Locate the cell with the specified text and output its (x, y) center coordinate. 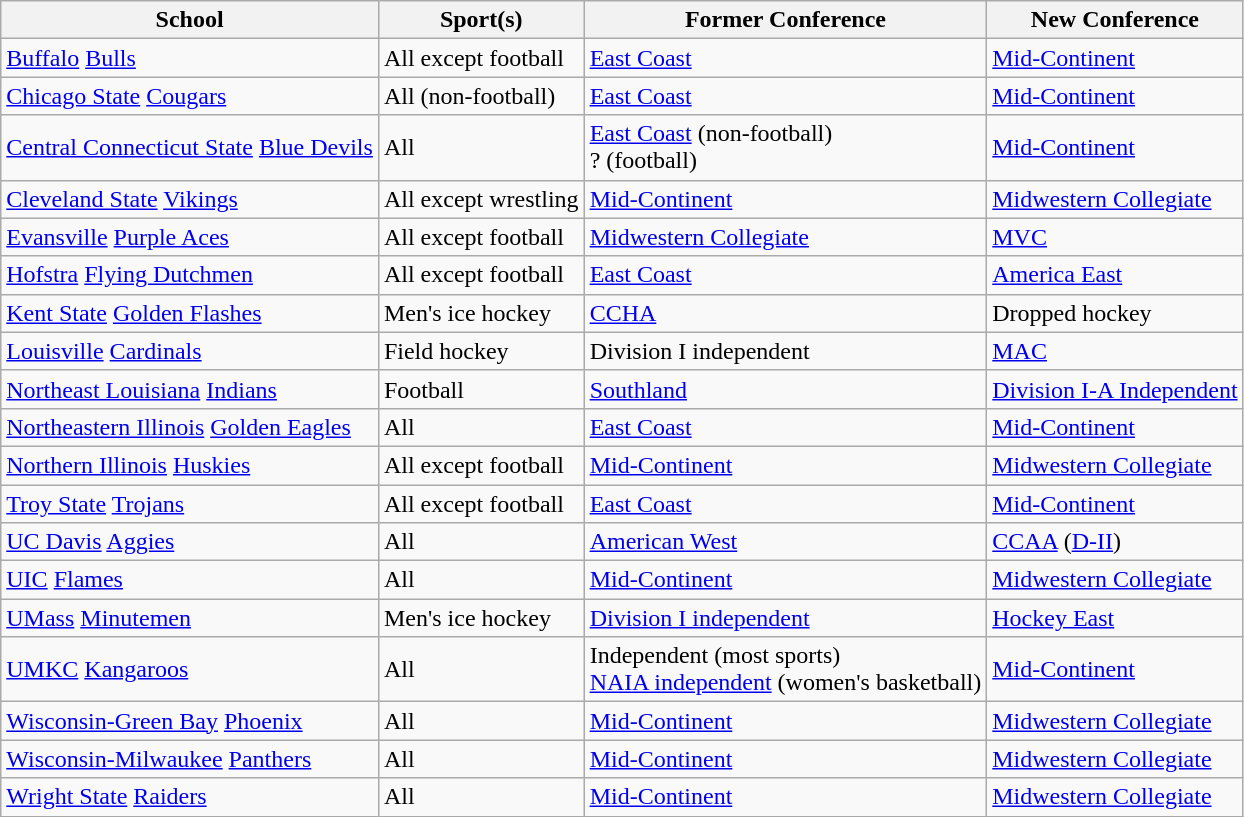
Football (481, 389)
All except wrestling (481, 199)
Field hockey (481, 351)
UIC Flames (190, 580)
New Conference (1115, 20)
Division I-A Independent (1115, 389)
Evansville Purple Aces (190, 237)
Buffalo Bulls (190, 58)
Central Connecticut State Blue Devils (190, 148)
Northeastern Illinois Golden Eagles (190, 427)
MAC (1115, 351)
Northeast Louisiana Indians (190, 389)
Wright State Raiders (190, 797)
All (non-football) (481, 96)
MVC (1115, 237)
UC Davis Aggies (190, 542)
Dropped hockey (1115, 313)
Kent State Golden Flashes (190, 313)
East Coast (non-football)? (football) (786, 148)
UMass Minutemen (190, 618)
American West (786, 542)
Wisconsin-Green Bay Phoenix (190, 721)
Cleveland State Vikings (190, 199)
Sport(s) (481, 20)
Hockey East (1115, 618)
School (190, 20)
America East (1115, 275)
Troy State Trojans (190, 503)
Northern Illinois Huskies (190, 465)
UMKC Kangaroos (190, 670)
Wisconsin-Milwaukee Panthers (190, 759)
Louisville Cardinals (190, 351)
Hofstra Flying Dutchmen (190, 275)
CCAA (D-II) (1115, 542)
Former Conference (786, 20)
CCHA (786, 313)
Southland (786, 389)
Chicago State Cougars (190, 96)
Independent (most sports)NAIA independent (women's basketball) (786, 670)
